Detect which cell encompasses the target text, then output its [x, y] center coordinate. 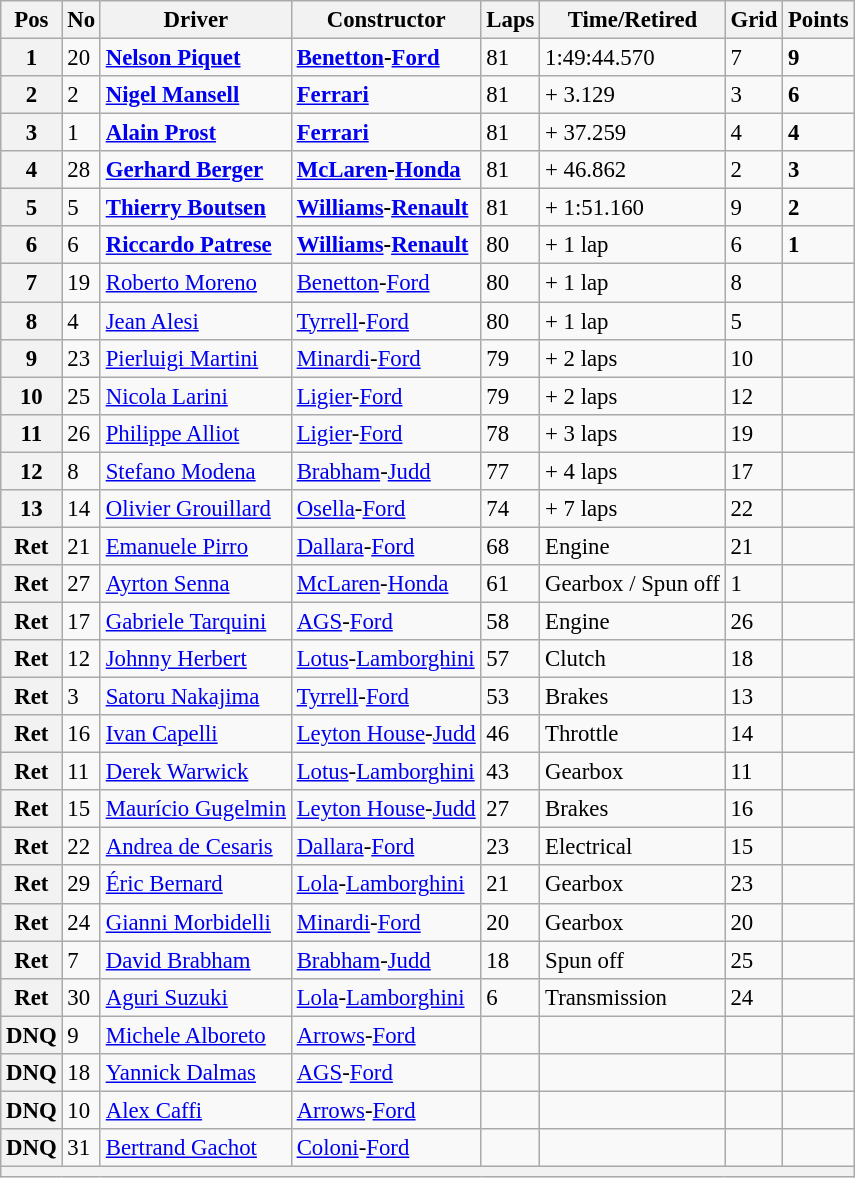
David Brabham [196, 960]
Transmission [632, 997]
Maurício Gugelmin [196, 809]
Nicola Larini [196, 396]
61 [510, 584]
30 [81, 997]
53 [510, 697]
Throttle [632, 734]
Gerhard Berger [196, 170]
Bertrand Gachot [196, 1148]
Michele Alboreto [196, 1035]
Nelson Piquet [196, 58]
Satoru Nakajima [196, 697]
+ 3.129 [632, 95]
Yannick Dalmas [196, 1073]
Andrea de Cesaris [196, 847]
Olivier Grouillard [196, 509]
Jean Alesi [196, 321]
58 [510, 621]
77 [510, 471]
Laps [510, 20]
Grid [754, 20]
Gearbox / Spun off [632, 584]
Gabriele Tarquini [196, 621]
Alain Prost [196, 133]
Derek Warwick [196, 772]
57 [510, 659]
Driver [196, 20]
+ 1:51.160 [632, 208]
Electrical [632, 847]
74 [510, 509]
Pierluigi Martini [196, 358]
1:49:44.570 [632, 58]
Points [818, 20]
No [81, 20]
Emanuele Pirro [196, 546]
Ayrton Senna [196, 584]
Ivan Capelli [196, 734]
Thierry Boutsen [196, 208]
43 [510, 772]
Time/Retired [632, 20]
Coloni-Ford [386, 1148]
+ 46.862 [632, 170]
+ 4 laps [632, 471]
Roberto Moreno [196, 283]
Clutch [632, 659]
Alex Caffi [196, 1110]
46 [510, 734]
+ 7 laps [632, 509]
28 [81, 170]
68 [510, 546]
Constructor [386, 20]
+ 3 laps [632, 433]
Riccardo Patrese [196, 245]
Spun off [632, 960]
Osella-Ford [386, 509]
78 [510, 433]
Nigel Mansell [196, 95]
29 [81, 885]
Johnny Herbert [196, 659]
Gianni Morbidelli [196, 922]
31 [81, 1148]
+ 37.259 [632, 133]
Aguri Suzuki [196, 997]
Pos [32, 20]
Stefano Modena [196, 471]
Philippe Alliot [196, 433]
Éric Bernard [196, 885]
